Identify which cell holds the provided text, then report its [X, Y] central coordinate. 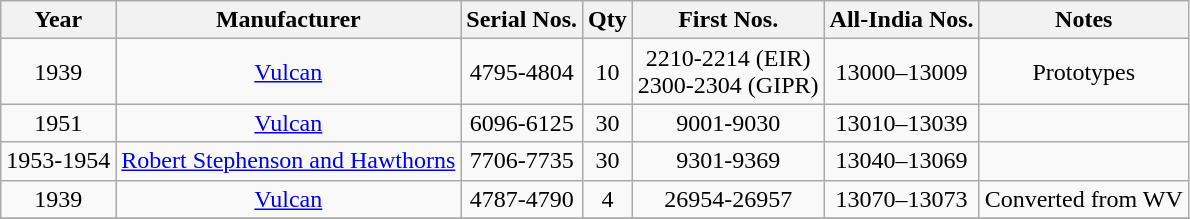
2210-2214 (EIR)2300-2304 (GIPR) [728, 72]
4787-4790 [522, 199]
Serial Nos. [522, 20]
Year [58, 20]
6096-6125 [522, 123]
Prototypes [1084, 72]
9301-9369 [728, 161]
First Nos. [728, 20]
10 [608, 72]
Robert Stephenson and Hawthorns [288, 161]
4 [608, 199]
13070–13073 [902, 199]
Qty [608, 20]
26954-26957 [728, 199]
1953-1954 [58, 161]
All-India Nos. [902, 20]
Manufacturer [288, 20]
13000–13009 [902, 72]
Converted from WV [1084, 199]
7706-7735 [522, 161]
Notes [1084, 20]
13040–13069 [902, 161]
13010–13039 [902, 123]
1951 [58, 123]
4795-4804 [522, 72]
9001-9030 [728, 123]
